Scan for the cell matching the given text and deliver its (X, Y) coordinate at center. 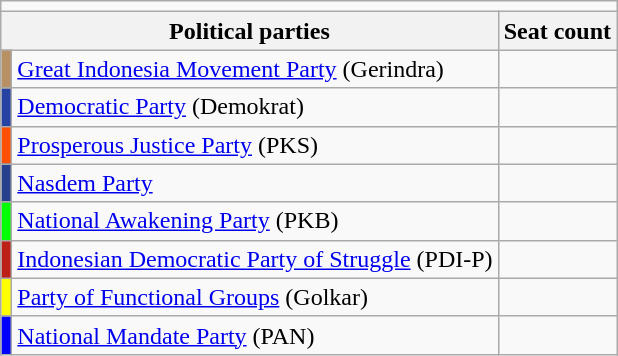
Party of Functional Groups (Golkar) (255, 297)
Democratic Party (Demokrat) (255, 107)
Great Indonesia Movement Party (Gerindra) (255, 69)
Seat count (557, 31)
Political parties (250, 31)
Indonesian Democratic Party of Struggle (PDI-P) (255, 259)
National Awakening Party (PKB) (255, 221)
Prosperous Justice Party (PKS) (255, 145)
National Mandate Party (PAN) (255, 335)
Nasdem Party (255, 183)
